Return (X, Y) of the center of cell containing provided text 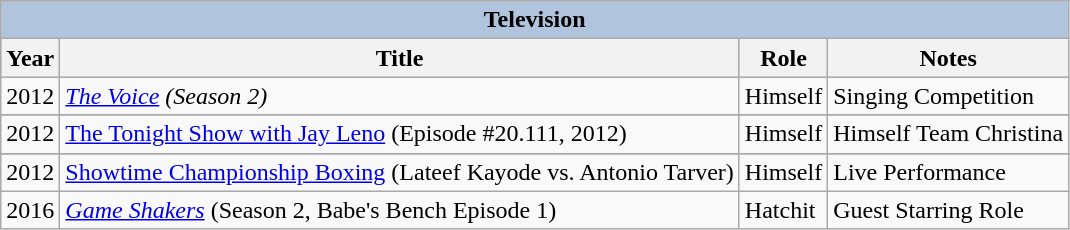
Himself Team Christina (948, 134)
Notes (948, 58)
Guest Starring Role (948, 210)
Television (535, 20)
Game Shakers (Season 2, Babe's Bench Episode 1) (400, 210)
Hatchit (783, 210)
The Tonight Show with Jay Leno (Episode #20.111, 2012) (400, 134)
Showtime Championship Boxing (Lateef Kayode vs. Antonio Tarver) (400, 172)
2016 (30, 210)
Year (30, 58)
The Voice (Season 2) (400, 96)
Live Performance (948, 172)
Role (783, 58)
Singing Competition (948, 96)
Title (400, 58)
